Determine the [X, Y] coordinate at the center of the cell enclosing the given text.  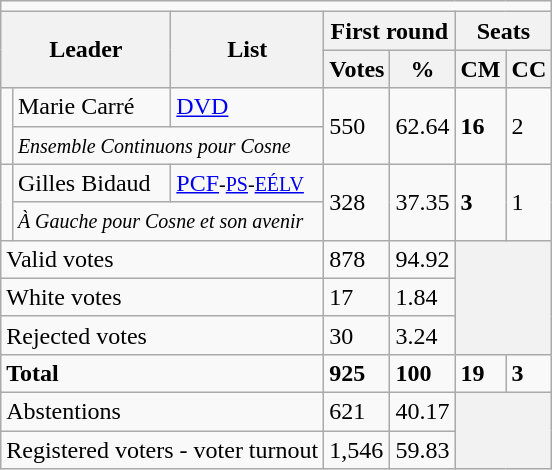
À Gauche pour Cosne et son avenir [168, 221]
621 [357, 411]
3.24 [422, 335]
17 [357, 297]
Ensemble Continuons pour Cosne [168, 145]
White votes [162, 297]
16 [480, 126]
1 [529, 202]
30 [357, 335]
37.35 [422, 202]
Gilles Bidaud [91, 183]
Abstentions [162, 411]
List [248, 50]
PCF-PS-EÉLV [248, 183]
First round [390, 31]
1,546 [357, 449]
878 [357, 259]
% [422, 69]
1.84 [422, 297]
2 [529, 126]
Votes [357, 69]
Marie Carré [91, 107]
Total [162, 373]
100 [422, 373]
Leader [86, 50]
59.83 [422, 449]
550 [357, 126]
Rejected votes [162, 335]
CM [480, 69]
DVD [248, 107]
Seats [504, 31]
Valid votes [162, 259]
62.64 [422, 126]
Registered voters - voter turnout [162, 449]
CC [529, 69]
94.92 [422, 259]
40.17 [422, 411]
925 [357, 373]
19 [480, 373]
328 [357, 202]
